Provide the (X, Y) coordinate of the cell's center where the given text is located.  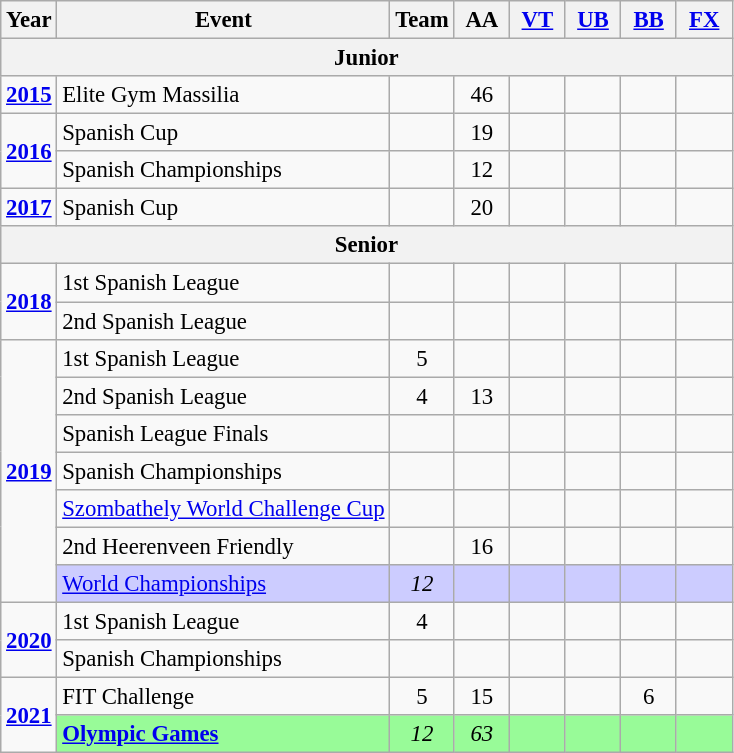
Event (224, 20)
FX (704, 20)
20 (482, 208)
Spanish League Finals (224, 433)
UB (593, 20)
Team (422, 20)
VT (538, 20)
Szombathely World Challenge Cup (224, 509)
Elite Gym Massilia (224, 95)
2018 (29, 302)
Year (29, 20)
2021 (29, 716)
BB (649, 20)
16 (482, 546)
13 (482, 396)
2015 (29, 95)
63 (482, 734)
AA (482, 20)
46 (482, 95)
2016 (29, 152)
15 (482, 697)
2020 (29, 640)
World Championships (224, 584)
19 (482, 133)
2nd Heerenveen Friendly (224, 546)
Olympic Games (224, 734)
2019 (29, 470)
Junior (366, 58)
FIT Challenge (224, 697)
6 (649, 697)
Senior (366, 245)
2017 (29, 208)
